Pinpoint the cell where the given text exists, returning its (x, y) midpoint coordinate. 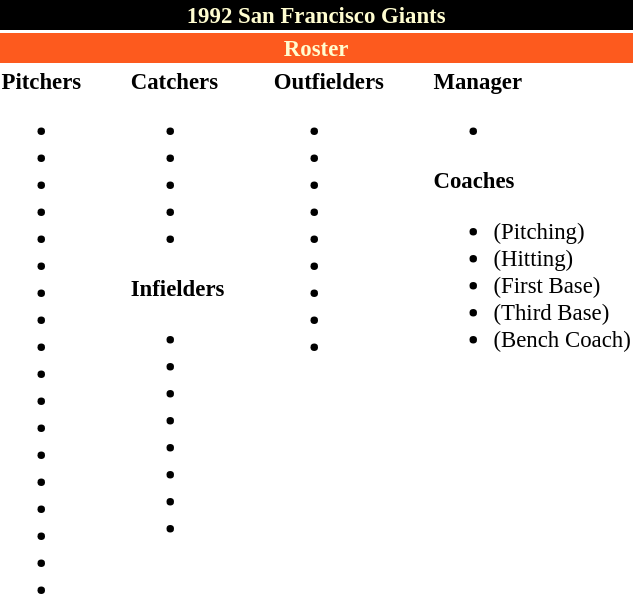
1992 San Francisco Giants (316, 15)
Roster (316, 48)
